For the text-containing cell, return its midpoint in [x, y] coordinate format. 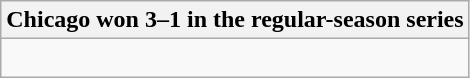
Chicago won 3–1 in the regular-season series [235, 20]
